Identify which cell holds the provided text, then report its [X, Y] central coordinate. 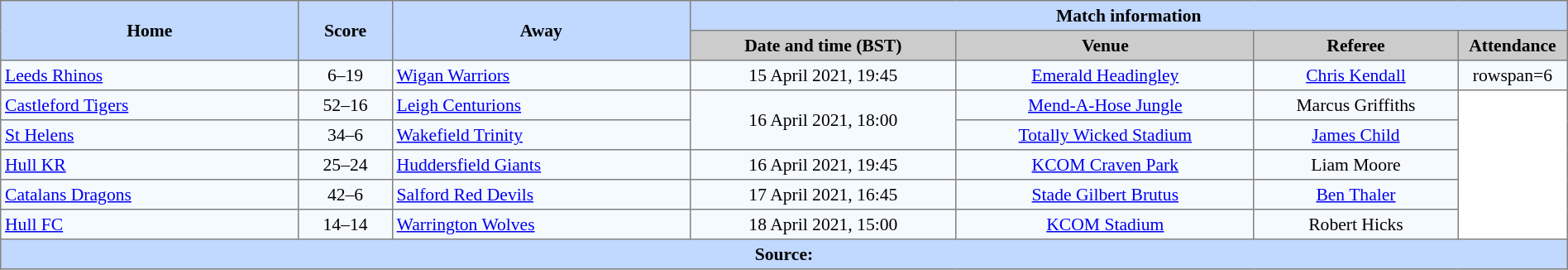
Wigan Warriors [541, 75]
Wakefield Trinity [541, 135]
Chris Kendall [1355, 75]
6–19 [346, 75]
Mend-A-Hose Jungle [1105, 105]
Away [541, 31]
KCOM Craven Park [1105, 165]
Castleford Tigers [150, 105]
Hull KR [150, 165]
Emerald Headingley [1105, 75]
Leeds Rhinos [150, 75]
16 April 2021, 18:00 [823, 120]
15 April 2021, 19:45 [823, 75]
KCOM Stadium [1105, 224]
rowspan=6 [1513, 75]
Home [150, 31]
34–6 [346, 135]
Leigh Centurions [541, 105]
Match information [1128, 16]
18 April 2021, 15:00 [823, 224]
Salford Red Devils [541, 195]
Catalans Dragons [150, 195]
Hull FC [150, 224]
Liam Moore [1355, 165]
Ben Thaler [1355, 195]
Attendance [1513, 46]
Stade Gilbert Brutus [1105, 195]
42–6 [346, 195]
Date and time (BST) [823, 46]
Source: [784, 254]
Huddersfield Giants [541, 165]
14–14 [346, 224]
Robert Hicks [1355, 224]
16 April 2021, 19:45 [823, 165]
Venue [1105, 46]
James Child [1355, 135]
Referee [1355, 46]
25–24 [346, 165]
52–16 [346, 105]
Totally Wicked Stadium [1105, 135]
Marcus Griffiths [1355, 105]
Score [346, 31]
17 April 2021, 16:45 [823, 195]
Warrington Wolves [541, 224]
St Helens [150, 135]
